Identify which cell holds the provided text, then report its (X, Y) central coordinate. 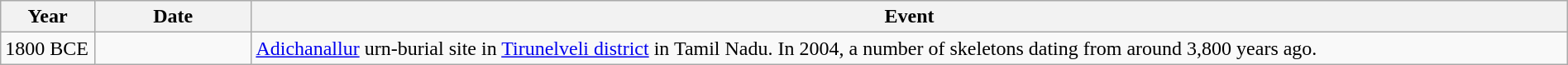
Event (910, 17)
Date (172, 17)
Adichanallur urn-burial site in Tirunelveli district in Tamil Nadu. In 2004, a number of skeletons dating from around 3,800 years ago. (910, 48)
Year (48, 17)
1800 BCE (48, 48)
